Extract the [x, y] coordinate from the center of the cell holding the provided text.  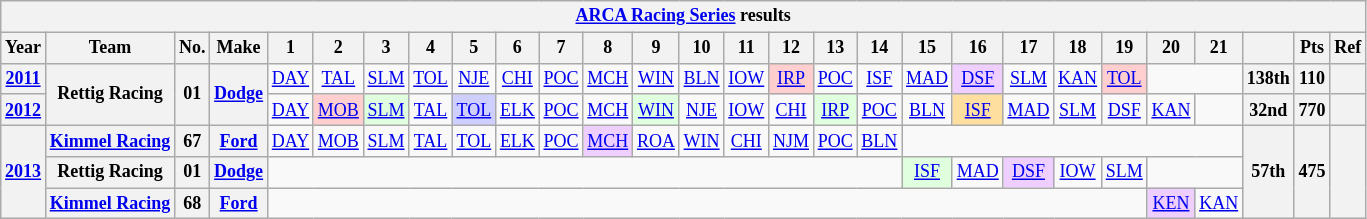
18 [1078, 48]
11 [746, 48]
20 [1171, 48]
2012 [24, 110]
NJM [792, 140]
770 [1312, 110]
7 [561, 48]
Pts [1312, 48]
Year [24, 48]
12 [792, 48]
3 [386, 48]
110 [1312, 78]
Ref [1348, 48]
32nd [1268, 110]
57th [1268, 172]
16 [978, 48]
19 [1124, 48]
2 [338, 48]
Team [110, 48]
475 [1312, 172]
6 [518, 48]
138th [1268, 78]
KEN [1171, 204]
9 [656, 48]
1 [290, 48]
14 [880, 48]
2011 [24, 78]
8 [608, 48]
17 [1028, 48]
68 [192, 204]
21 [1219, 48]
Make [239, 48]
10 [702, 48]
ARCA Racing Series results [684, 16]
4 [430, 48]
2013 [24, 172]
67 [192, 140]
13 [835, 48]
No. [192, 48]
15 [928, 48]
ROA [656, 140]
5 [474, 48]
